Identify which cell holds the provided text, then report its [X, Y] central coordinate. 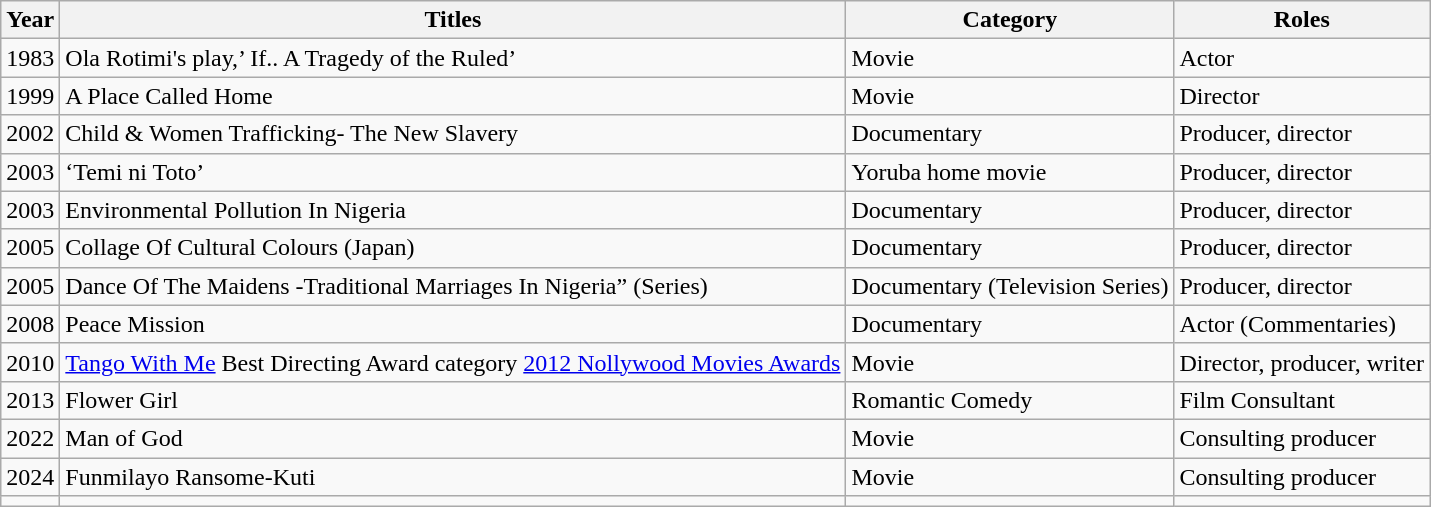
2024 [30, 477]
Category [1010, 20]
Titles [453, 20]
Collage Of Cultural Colours (Japan) [453, 248]
Yoruba home movie [1010, 172]
‘Temi ni Toto’ [453, 172]
Environmental Pollution In Nigeria [453, 210]
Dance Of The Maidens -Traditional Marriages In Nigeria” (Series) [453, 286]
Actor [1302, 58]
2010 [30, 362]
Tango With Me Best Directing Award category 2012 Nollywood Movies Awards [453, 362]
Film Consultant [1302, 400]
2013 [30, 400]
Documentary (Television Series) [1010, 286]
1999 [30, 96]
Actor (Commentaries) [1302, 324]
2008 [30, 324]
Year [30, 20]
Funmilayo Ransome-Kuti [453, 477]
2022 [30, 438]
2002 [30, 134]
Director, producer, writer [1302, 362]
A Place Called Home [453, 96]
Man of God [453, 438]
Romantic Comedy [1010, 400]
Ola Rotimi's play,’ If.. A Tragedy of the Ruled’ [453, 58]
1983 [30, 58]
Director [1302, 96]
Flower Girl [453, 400]
Child & Women Trafficking- The New Slavery [453, 134]
Roles [1302, 20]
Peace Mission [453, 324]
